For the text-containing cell, return its midpoint in [X, Y] coordinate format. 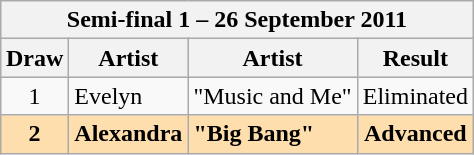
Advanced [415, 134]
Result [415, 58]
Eliminated [415, 96]
Alexandra [128, 134]
Evelyn [128, 96]
Draw [34, 58]
2 [34, 134]
"Music and Me" [272, 96]
"Big Bang" [272, 134]
1 [34, 96]
Semi-final 1 – 26 September 2011 [236, 20]
